Output the [X, Y] coordinate of the center of the cell containing the given text.  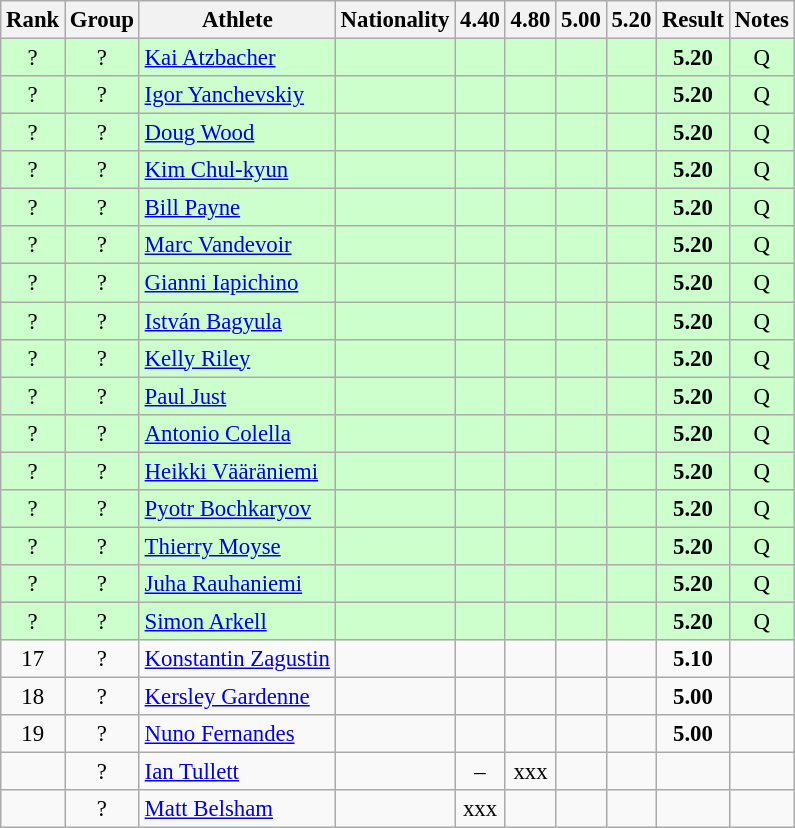
Group [102, 20]
Juha Rauhaniemi [237, 584]
Result [694, 20]
17 [33, 659]
Thierry Moyse [237, 546]
Igor Yanchevskiy [237, 95]
Kai Atzbacher [237, 58]
4.80 [530, 20]
Kim Chul-kyun [237, 170]
5.10 [694, 659]
Kelly Riley [237, 358]
Doug Wood [237, 133]
Nationality [394, 20]
Athlete [237, 20]
Marc Vandevoir [237, 245]
Antonio Colella [237, 433]
Gianni Iapichino [237, 283]
Simon Arkell [237, 621]
Rank [33, 20]
Pyotr Bochkaryov [237, 509]
– [480, 772]
István Bagyula [237, 321]
Paul Just [237, 396]
Nuno Fernandes [237, 734]
19 [33, 734]
Konstantin Zagustin [237, 659]
4.40 [480, 20]
Bill Payne [237, 208]
Ian Tullett [237, 772]
Matt Belsham [237, 809]
Notes [762, 20]
18 [33, 697]
Kersley Gardenne [237, 697]
Heikki Vääräniemi [237, 471]
